Extract the (X, Y) coordinate from the center of the cell holding the provided text.  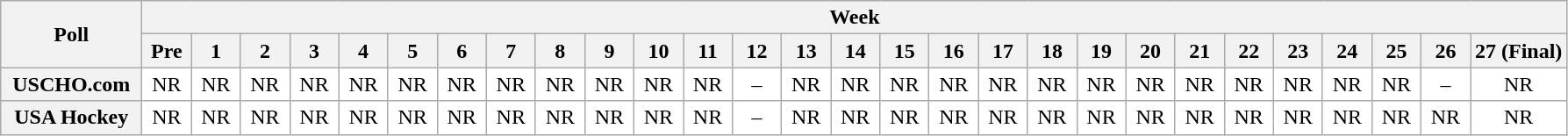
19 (1101, 51)
6 (462, 51)
12 (757, 51)
16 (954, 51)
27 (Final) (1519, 51)
25 (1396, 51)
5 (412, 51)
4 (363, 51)
USCHO.com (72, 84)
10 (658, 51)
18 (1052, 51)
17 (1003, 51)
20 (1150, 51)
2 (265, 51)
23 (1298, 51)
21 (1199, 51)
Poll (72, 34)
Pre (167, 51)
24 (1347, 51)
1 (216, 51)
22 (1249, 51)
7 (511, 51)
3 (314, 51)
9 (609, 51)
14 (856, 51)
15 (905, 51)
Week (855, 18)
11 (707, 51)
13 (806, 51)
USA Hockey (72, 118)
8 (560, 51)
26 (1445, 51)
